Return [X, Y] of the center of cell containing provided text 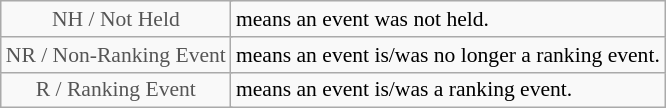
means an event was not held. [448, 19]
R / Ranking Event [116, 90]
means an event is/was a ranking event. [448, 90]
NH / Not Held [116, 19]
NR / Non-Ranking Event [116, 55]
means an event is/was no longer a ranking event. [448, 55]
